Return (x, y) of the center of cell containing provided text 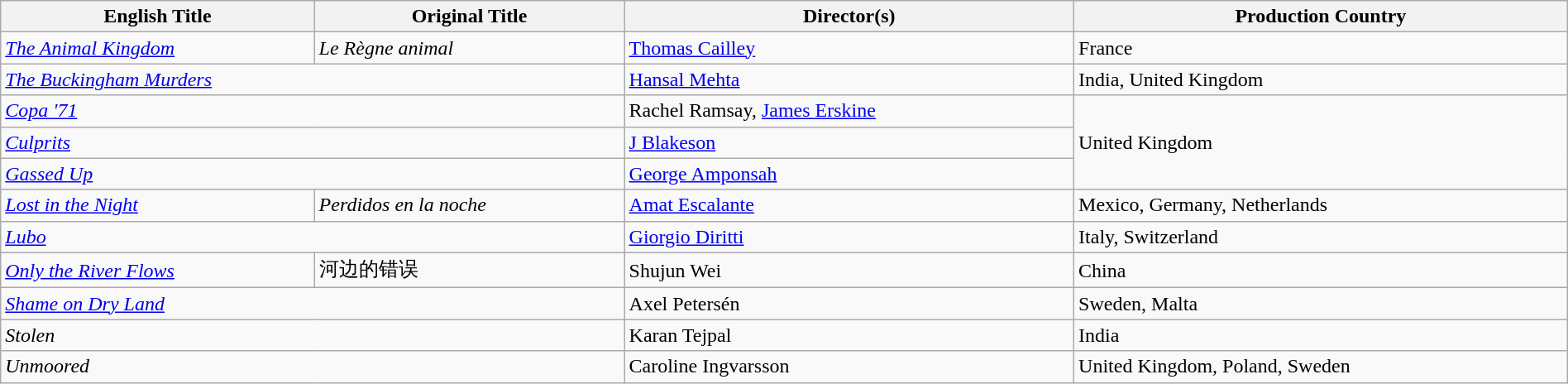
Stolen (313, 335)
Shame on Dry Land (313, 304)
Sweden, Malta (1322, 304)
France (1322, 48)
English Title (157, 17)
Lubo (313, 237)
Only the River Flows (157, 270)
Gassed Up (313, 174)
J Blakeson (849, 142)
Axel Petersén (849, 304)
Hansal Mehta (849, 79)
Amat Escalante (849, 205)
Caroline Ingvarsson (849, 367)
Director(s) (849, 17)
Le Règne animal (470, 48)
河边的错误 (470, 270)
Lost in the Night (157, 205)
The Buckingham Murders (313, 79)
Copa '71 (313, 111)
United Kingdom (1322, 142)
Giorgio Diritti (849, 237)
Production Country (1322, 17)
India, United Kingdom (1322, 79)
George Amponsah (849, 174)
Original Title (470, 17)
United Kingdom, Poland, Sweden (1322, 367)
China (1322, 270)
The Animal Kingdom (157, 48)
Mexico, Germany, Netherlands (1322, 205)
Italy, Switzerland (1322, 237)
Shujun Wei (849, 270)
Culprits (313, 142)
Rachel Ramsay, James Erskine (849, 111)
Karan Tejpal (849, 335)
Unmoored (313, 367)
India (1322, 335)
Thomas Cailley (849, 48)
Perdidos en la noche (470, 205)
